Return [x, y] of the center of cell containing provided text 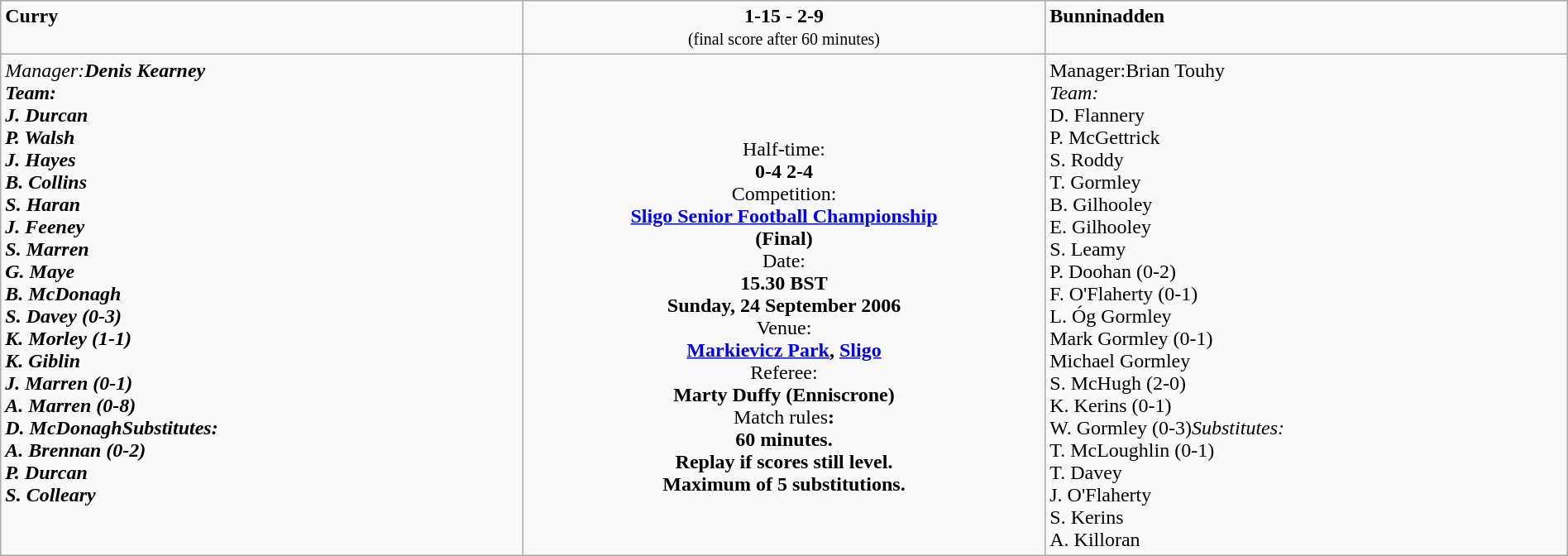
Bunninadden [1307, 28]
Curry [262, 28]
1-15 - 2-9(final score after 60 minutes) [784, 28]
